From the cell containing the given text, extract its center point as (X, Y) coordinate. 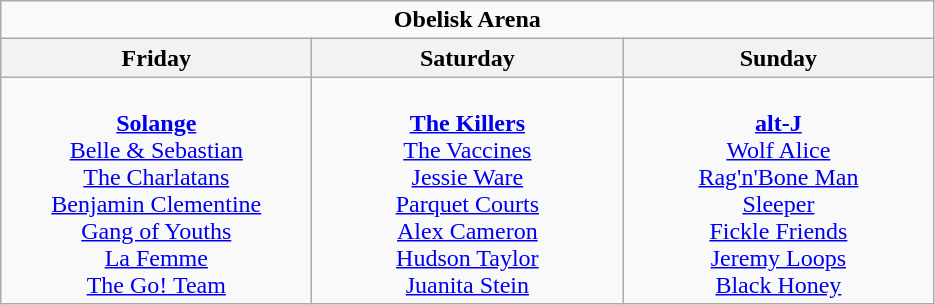
Friday (156, 58)
Solange Belle & Sebastian The Charlatans Benjamin Clementine Gang of Youths La Femme The Go! Team (156, 190)
alt-J Wolf Alice Rag'n'Bone Man Sleeper Fickle Friends Jeremy Loops Black Honey (778, 190)
Obelisk Arena (468, 20)
Saturday (468, 58)
The Killers The Vaccines Jessie Ware Parquet Courts Alex Cameron Hudson Taylor Juanita Stein (468, 190)
Sunday (778, 58)
